Search for the cell housing the specified text and yield its [X, Y] center coordinate. 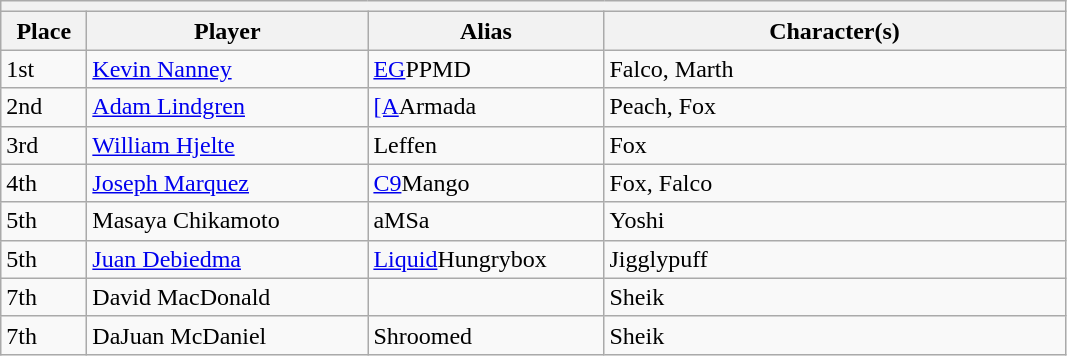
aMSa [486, 221]
C9Mango [486, 183]
Leffen [486, 145]
Shroomed [486, 335]
[AArmada [486, 107]
2nd [44, 107]
Place [44, 31]
EGPPMD [486, 69]
Peach, Fox [834, 107]
3rd [44, 145]
Jigglypuff [834, 259]
DaJuan McDaniel [228, 335]
Yoshi [834, 221]
Masaya Chikamoto [228, 221]
Fox [834, 145]
Juan Debiedma [228, 259]
William Hjelte [228, 145]
Alias [486, 31]
4th [44, 183]
Character(s) [834, 31]
David MacDonald [228, 297]
Player [228, 31]
Falco, Marth [834, 69]
Joseph Marquez [228, 183]
Adam Lindgren [228, 107]
1st [44, 69]
Fox, Falco [834, 183]
Kevin Nanney [228, 69]
LiquidHungrybox [486, 259]
